Identify which cell holds the provided text, then report its (x, y) central coordinate. 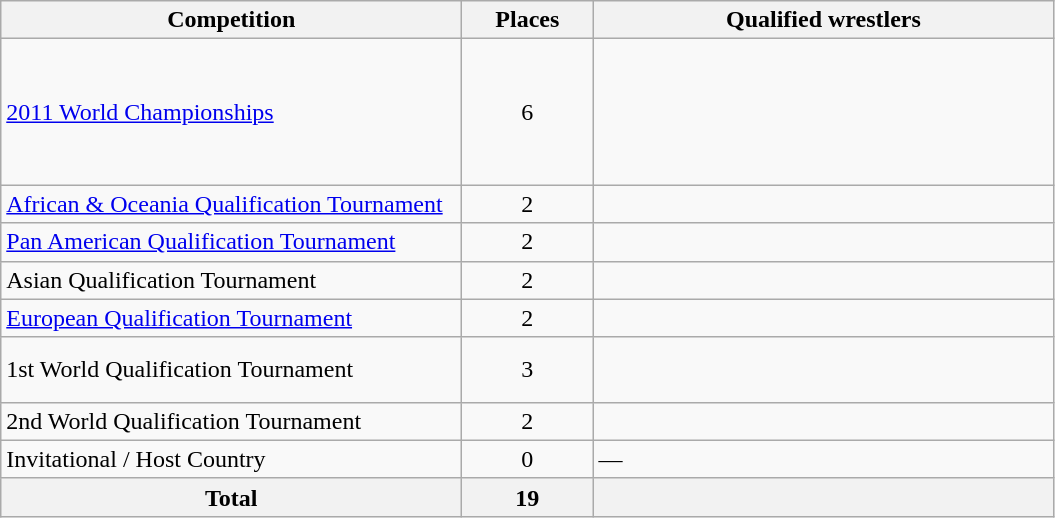
Total (232, 497)
1st World Qualification Tournament (232, 370)
6 (528, 112)
European Qualification Tournament (232, 318)
Pan American Qualification Tournament (232, 242)
2nd World Qualification Tournament (232, 421)
0 (528, 459)
3 (528, 370)
Places (528, 20)
Qualified wrestlers (824, 20)
Asian Qualification Tournament (232, 280)
Competition (232, 20)
19 (528, 497)
Invitational / Host Country (232, 459)
2011 World Championships (232, 112)
— (824, 459)
African & Oceania Qualification Tournament (232, 204)
